Extract the [x, y] coordinate from the center of the cell holding the provided text.  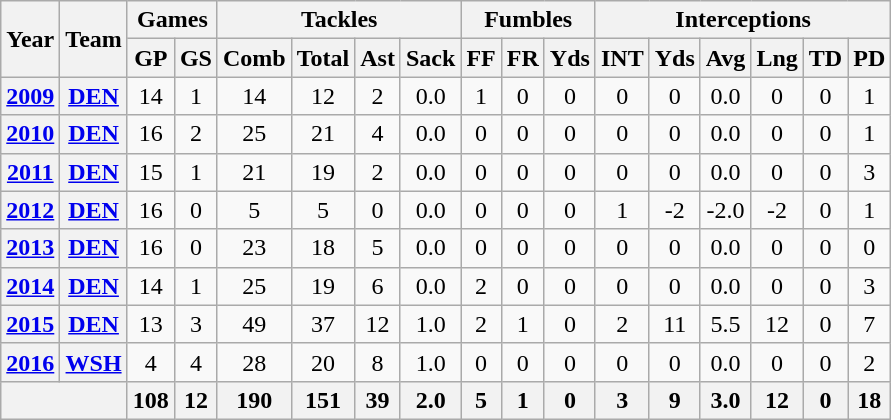
Lng [777, 58]
2011 [30, 172]
2016 [30, 362]
Games [172, 20]
37 [323, 324]
8 [378, 362]
Team [94, 39]
TD [825, 58]
2009 [30, 96]
6 [378, 286]
13 [150, 324]
Ast [378, 58]
Total [323, 58]
49 [254, 324]
Sack [430, 58]
151 [323, 400]
23 [254, 248]
INT [622, 58]
28 [254, 362]
3.0 [726, 400]
WSH [94, 362]
Tackles [338, 20]
2012 [30, 210]
Avg [726, 58]
Comb [254, 58]
108 [150, 400]
5.5 [726, 324]
FF [481, 58]
GP [150, 58]
PD [870, 58]
7 [870, 324]
11 [674, 324]
39 [378, 400]
-2.0 [726, 210]
Year [30, 39]
20 [323, 362]
Fumbles [528, 20]
GS [196, 58]
2015 [30, 324]
FR [522, 58]
Interceptions [742, 20]
15 [150, 172]
2014 [30, 286]
2013 [30, 248]
2.0 [430, 400]
2010 [30, 134]
9 [674, 400]
190 [254, 400]
